For the text-containing cell, return its midpoint in (x, y) coordinate format. 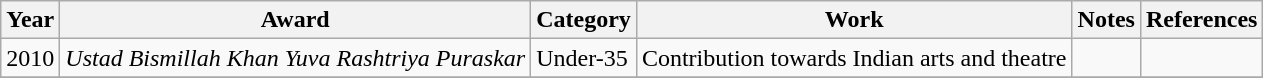
References (1202, 20)
Work (854, 20)
Contribution towards Indian arts and theatre (854, 58)
Category (584, 20)
Under-35 (584, 58)
Notes (1106, 20)
Ustad Bismillah Khan Yuva Rashtriya Puraskar (296, 58)
2010 (30, 58)
Year (30, 20)
Award (296, 20)
